Detect which cell encompasses the target text, then output its (x, y) center coordinate. 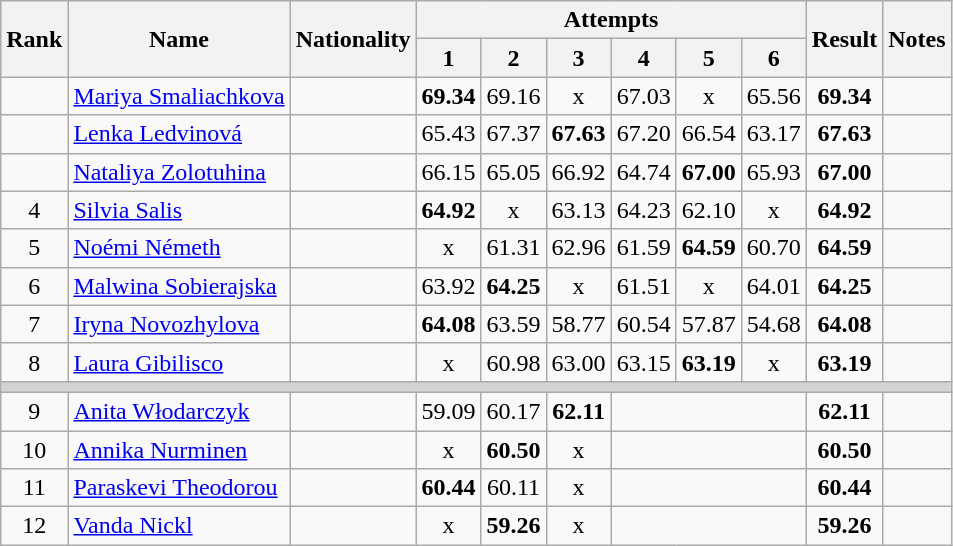
67.37 (514, 134)
57.87 (708, 324)
64.01 (774, 286)
Silvia Salis (179, 210)
54.68 (774, 324)
63.59 (514, 324)
66.54 (708, 134)
10 (34, 449)
60.17 (514, 411)
63.13 (578, 210)
63.15 (644, 362)
Notes (917, 39)
60.70 (774, 248)
66.92 (578, 172)
62.96 (578, 248)
Malwina Sobierajska (179, 286)
60.54 (644, 324)
Rank (34, 39)
60.98 (514, 362)
64.23 (644, 210)
Anita Włodarczyk (179, 411)
63.17 (774, 134)
61.59 (644, 248)
Attempts (611, 20)
63.92 (448, 286)
58.77 (578, 324)
63.00 (578, 362)
12 (34, 526)
62.10 (708, 210)
Iryna Novozhylova (179, 324)
Result (844, 39)
60.11 (514, 488)
59.09 (448, 411)
65.93 (774, 172)
67.20 (644, 134)
61.31 (514, 248)
11 (34, 488)
Lenka Ledvinová (179, 134)
Laura Gibilisco (179, 362)
Annika Nurminen (179, 449)
65.43 (448, 134)
69.16 (514, 96)
Nationality (353, 39)
8 (34, 362)
61.51 (644, 286)
2 (514, 58)
65.56 (774, 96)
67.03 (644, 96)
9 (34, 411)
Name (179, 39)
1 (448, 58)
65.05 (514, 172)
Nataliya Zolotuhina (179, 172)
Paraskevi Theodorou (179, 488)
3 (578, 58)
64.74 (644, 172)
7 (34, 324)
66.15 (448, 172)
Noémi Németh (179, 248)
Mariya Smaliachkova (179, 96)
Vanda Nickl (179, 526)
